Identify which cell holds the provided text, then report its [X, Y] central coordinate. 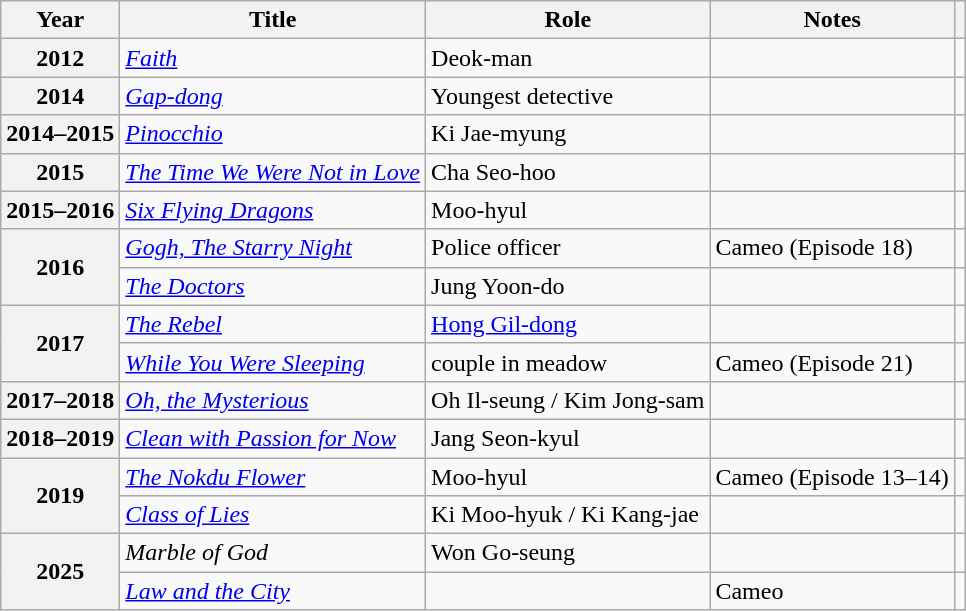
Ki Moo-hyuk / Ki Kang-jae [568, 515]
Year [60, 20]
Title [273, 20]
2025 [60, 572]
Cameo [832, 591]
Class of Lies [273, 515]
Gogh, The Starry Night [273, 248]
Ki Jae-myung [568, 134]
2012 [60, 58]
Hong Gil-dong [568, 324]
The Doctors [273, 286]
Faith [273, 58]
Cha Seo-hoo [568, 172]
Oh Il-seung / Kim Jong-sam [568, 400]
Deok-man [568, 58]
2017 [60, 343]
2015–2016 [60, 210]
2014–2015 [60, 134]
Jung Yoon-do [568, 286]
Police officer [568, 248]
2017–2018 [60, 400]
Law and the City [273, 591]
2018–2019 [60, 438]
2016 [60, 267]
Notes [832, 20]
Jang Seon-kyul [568, 438]
Six Flying Dragons [273, 210]
Clean with Passion for Now [273, 438]
While You Were Sleeping [273, 362]
2014 [60, 96]
2015 [60, 172]
Cameo (Episode 18) [832, 248]
The Rebel [273, 324]
Cameo (Episode 13–14) [832, 477]
Marble of God [273, 553]
2019 [60, 496]
The Time We Were Not in Love [273, 172]
Youngest detective [568, 96]
Pinocchio [273, 134]
couple in meadow [568, 362]
Gap-dong [273, 96]
Role [568, 20]
Won Go-seung [568, 553]
Cameo (Episode 21) [832, 362]
Oh, the Mysterious [273, 400]
The Nokdu Flower [273, 477]
